Locate the cell with the specified text and output its [X, Y] center coordinate. 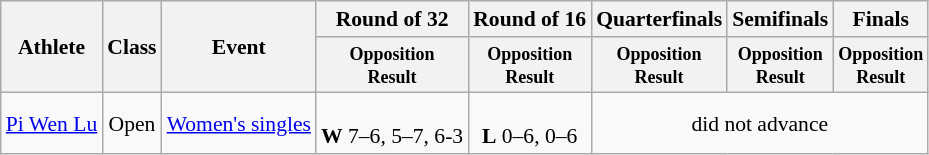
Quarterfinals [659, 19]
Women's singles [239, 124]
Semifinals [780, 19]
Open [132, 124]
Class [132, 47]
did not advance [760, 124]
Event [239, 47]
L 0–6, 0–6 [530, 124]
Round of 32 [392, 19]
Finals [880, 19]
Round of 16 [530, 19]
W 7–6, 5–7, 6-3 [392, 124]
Pi Wen Lu [52, 124]
Athlete [52, 47]
